Provide the (x, y) coordinate of the cell's center where the given text is located.  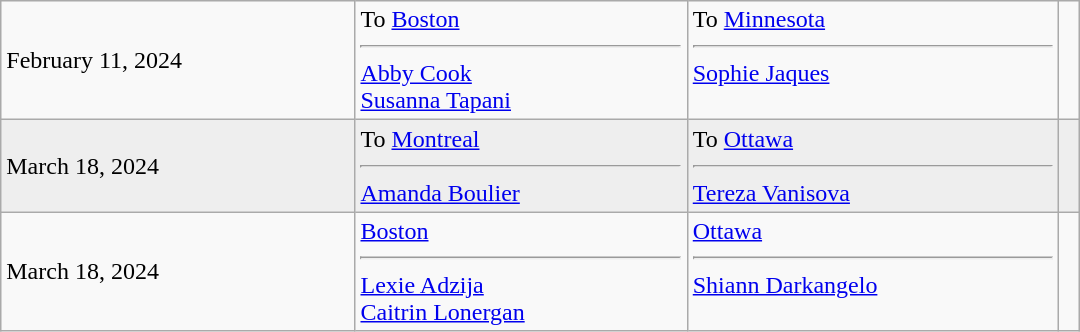
To BostonAbby CookSusanna Tapani (521, 60)
BostonLexie AdzijaCaitrin Lonergan (521, 272)
OttawaShiann Darkangelo (872, 272)
February 11, 2024 (178, 60)
To MontrealAmanda Boulier (521, 166)
To OttawaTereza Vanisova (872, 166)
To MinnesotaSophie Jaques (872, 60)
